Scan for the cell matching the given text and deliver its (X, Y) coordinate at center. 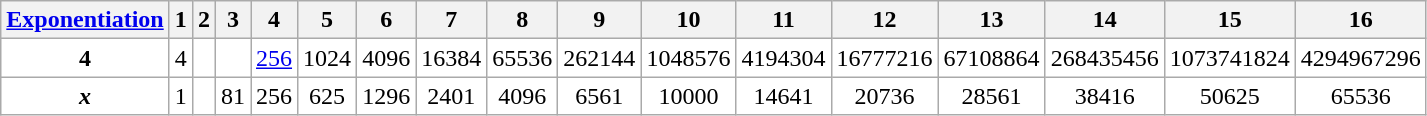
625 (328, 96)
12 (884, 20)
5 (328, 20)
1073741824 (1230, 58)
14 (1104, 20)
15 (1230, 20)
1024 (328, 58)
11 (784, 20)
2401 (452, 96)
10000 (688, 96)
9 (600, 20)
262144 (600, 58)
1296 (386, 96)
268435456 (1104, 58)
4194304 (784, 58)
50625 (1230, 96)
67108864 (992, 58)
13 (992, 20)
8 (522, 20)
10 (688, 20)
38416 (1104, 96)
x (86, 96)
Exponentiation (86, 20)
20736 (884, 96)
1048576 (688, 58)
4294967296 (1360, 58)
14641 (784, 96)
16 (1360, 20)
2 (204, 20)
6 (386, 20)
16384 (452, 58)
7 (452, 20)
16777216 (884, 58)
3 (232, 20)
6561 (600, 96)
81 (232, 96)
28561 (992, 96)
